Identify which cell holds the provided text, then report its (x, y) central coordinate. 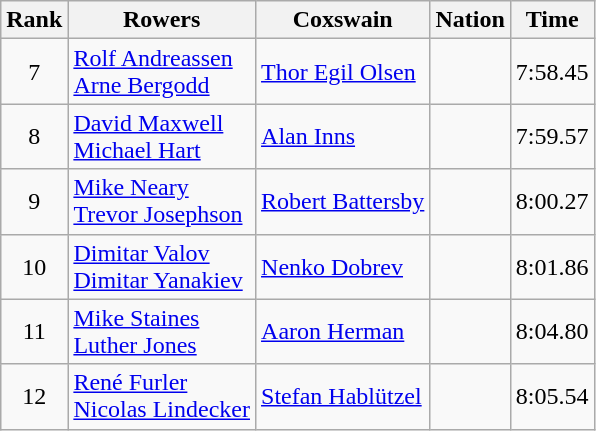
8:04.80 (552, 332)
David MaxwellMichael Hart (162, 136)
Robert Battersby (343, 202)
Alan Inns (343, 136)
Rank (34, 20)
Mike NearyTrevor Josephson (162, 202)
Aaron Herman (343, 332)
7:59.57 (552, 136)
7:58.45 (552, 72)
Coxswain (343, 20)
René FurlerNicolas Lindecker (162, 396)
Nenko Dobrev (343, 266)
Mike StainesLuther Jones (162, 332)
8:01.86 (552, 266)
Stefan Hablützel (343, 396)
7 (34, 72)
12 (34, 396)
11 (34, 332)
Dimitar ValovDimitar Yanakiev (162, 266)
Time (552, 20)
10 (34, 266)
Nation (470, 20)
Rolf AndreassenArne Bergodd (162, 72)
Rowers (162, 20)
Thor Egil Olsen (343, 72)
8 (34, 136)
8:05.54 (552, 396)
9 (34, 202)
8:00.27 (552, 202)
